Extract the [x, y] coordinate from the center of the cell holding the provided text.  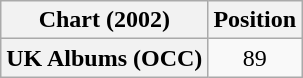
Position [255, 20]
Chart (2002) [104, 20]
89 [255, 58]
UK Albums (OCC) [104, 58]
